Scan for the cell matching the given text and deliver its [X, Y] coordinate at center. 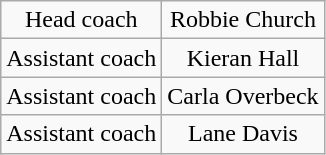
Kieran Hall [243, 58]
Robbie Church [243, 20]
Carla Overbeck [243, 96]
Head coach [82, 20]
Lane Davis [243, 134]
